Scan for the cell matching the given text and deliver its [X, Y] coordinate at center. 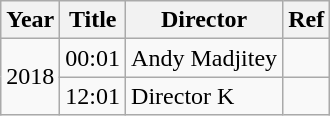
00:01 [93, 58]
12:01 [93, 96]
Director [204, 20]
Year [30, 20]
Ref [306, 20]
2018 [30, 77]
Director K [204, 96]
Title [93, 20]
Andy Madjitey [204, 58]
